Detect which cell encompasses the target text, then output its (X, Y) center coordinate. 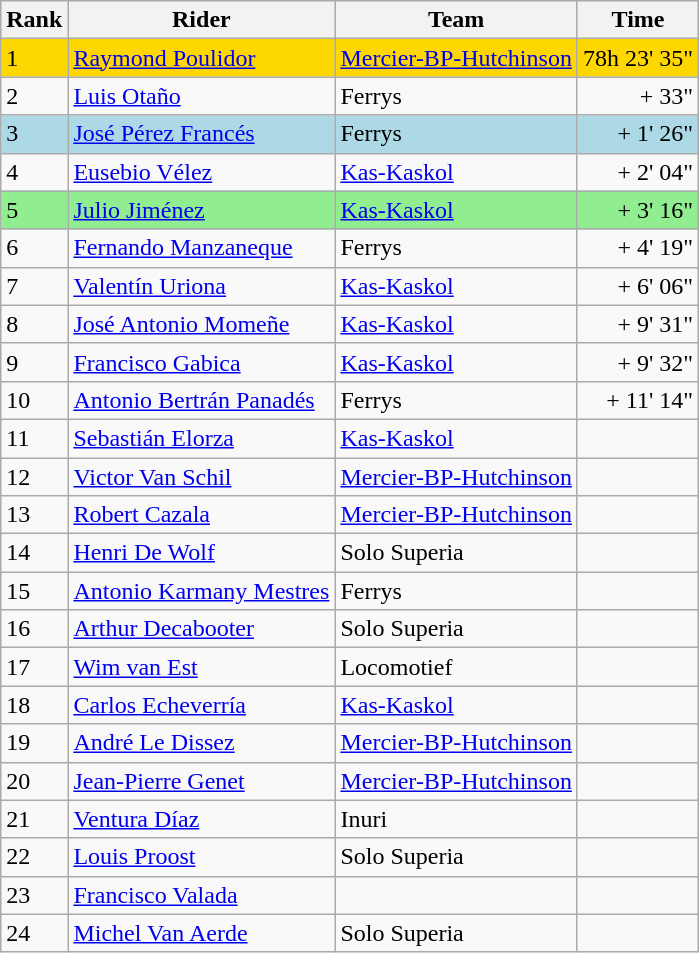
André Le Dissez (202, 743)
Julio Jiménez (202, 210)
Inuri (456, 819)
21 (34, 819)
78h 23' 35" (638, 58)
José Antonio Momeñe (202, 324)
José Pérez Francés (202, 134)
+ 33" (638, 96)
6 (34, 248)
Arthur Decabooter (202, 629)
Michel Van Aerde (202, 933)
17 (34, 667)
15 (34, 591)
7 (34, 286)
19 (34, 743)
Rank (34, 20)
22 (34, 857)
+ 4' 19" (638, 248)
1 (34, 58)
Raymond Poulidor (202, 58)
3 (34, 134)
+ 9' 32" (638, 362)
+ 3' 16" (638, 210)
Luis Otaño (202, 96)
+ 6' 06" (638, 286)
10 (34, 400)
9 (34, 362)
Robert Cazala (202, 515)
23 (34, 895)
24 (34, 933)
Ventura Díaz (202, 819)
8 (34, 324)
Rider (202, 20)
Time (638, 20)
Antonio Bertrán Panadés (202, 400)
Antonio Karmany Mestres (202, 591)
Eusebio Vélez (202, 172)
+ 1' 26" (638, 134)
Francisco Valada (202, 895)
Carlos Echeverría (202, 705)
Fernando Manzaneque (202, 248)
Locomotief (456, 667)
+ 2' 04" (638, 172)
4 (34, 172)
11 (34, 438)
14 (34, 553)
Henri De Wolf (202, 553)
5 (34, 210)
Sebastián Elorza (202, 438)
Valentín Uriona (202, 286)
Francisco Gabica (202, 362)
2 (34, 96)
Jean-Pierre Genet (202, 781)
12 (34, 477)
18 (34, 705)
+ 11' 14" (638, 400)
Victor Van Schil (202, 477)
13 (34, 515)
Wim van Est (202, 667)
16 (34, 629)
20 (34, 781)
Team (456, 20)
Louis Proost (202, 857)
+ 9' 31" (638, 324)
